Determine the [x, y] coordinate at the center of the cell enclosing the given text.  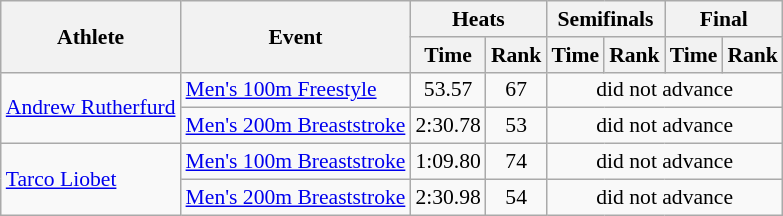
Athlete [91, 36]
Event [296, 36]
54 [516, 197]
67 [516, 90]
53 [516, 126]
Heats [478, 19]
53.57 [448, 90]
Andrew Rutherfurd [91, 108]
2:30.98 [448, 197]
Men's 100m Breaststroke [296, 162]
Semifinals [605, 19]
2:30.78 [448, 126]
74 [516, 162]
Tarco Liobet [91, 180]
Final [724, 19]
Men's 100m Freestyle [296, 90]
1:09.80 [448, 162]
